From the cell containing the given text, extract its center point as [X, Y] coordinate. 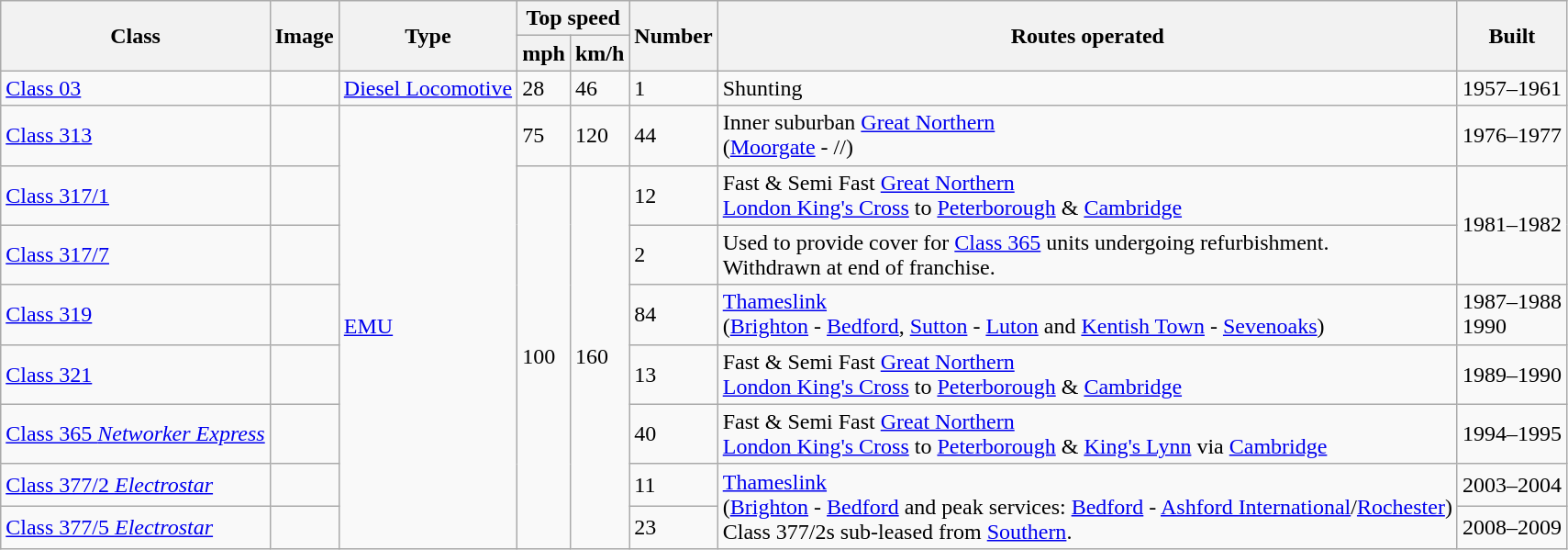
44 [673, 136]
Routes operated [1087, 36]
Class 03 [136, 88]
12 [673, 195]
Class [136, 36]
120 [599, 136]
46 [599, 88]
160 [599, 356]
2008–2009 [1512, 527]
Thameslink(Brighton - Bedford and peak services: Bedford - Ashford International/Rochester) Class 377/2s sub-leased from Southern. [1087, 506]
Class 321 [136, 375]
Type [428, 36]
Class 317/7 [136, 255]
2003–2004 [1512, 485]
1989–1990 [1512, 375]
Class 313 [136, 136]
1 [673, 88]
13 [673, 375]
40 [673, 433]
11 [673, 485]
Diesel Locomotive [428, 88]
28 [544, 88]
Number [673, 36]
km/h [599, 53]
Class 377/5 Electrostar [136, 527]
1976–1977 [1512, 136]
100 [544, 356]
75 [544, 136]
mph [544, 53]
Class 317/1 [136, 195]
84 [673, 314]
1981–1982 [1512, 225]
2 [673, 255]
Class 377/2 Electrostar [136, 485]
Built [1512, 36]
Thameslink(Brighton - Bedford, Sutton - Luton and Kentish Town - Sevenoaks) [1087, 314]
Class 319 [136, 314]
1994–1995 [1512, 433]
23 [673, 527]
1987–1988 1990 [1512, 314]
Fast & Semi Fast Great NorthernLondon King's Cross to Peterborough & King's Lynn via Cambridge [1087, 433]
Image [305, 36]
Used to provide cover for Class 365 units undergoing refurbishment.Withdrawn at end of franchise. [1087, 255]
Inner suburban Great Northern(Moorgate - //) [1087, 136]
Shunting [1087, 88]
EMU [428, 327]
Top speed [573, 18]
1957–1961 [1512, 88]
Class 365 Networker Express [136, 433]
